Identify which cell holds the provided text, then report its (X, Y) central coordinate. 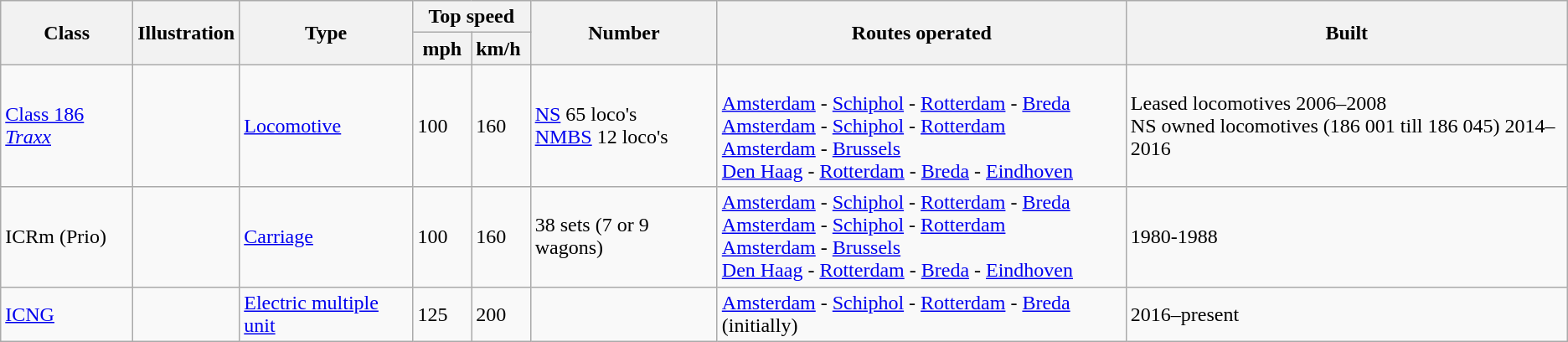
NS 65 loco'sNMBS 12 loco's (623, 126)
Electric multiple unit (327, 313)
Type (327, 33)
38 sets (7 or 9 wagons) (623, 236)
Leased locomotives 2006–2008NS owned locomotives (186 001 till 186 045) 2014–2016 (1347, 126)
Locomotive (327, 126)
km/h (501, 49)
Carriage (327, 236)
Amsterdam - Schiphol - Rotterdam - Breda (initially) (921, 313)
Number (623, 33)
Class (67, 33)
Class 186 Traxx (67, 126)
Illustration (186, 33)
Built (1347, 33)
mph (442, 49)
Routes operated (921, 33)
1980-1988 (1347, 236)
200 (501, 313)
125 (442, 313)
ICRm (Prio) (67, 236)
2016–present (1347, 313)
ICNG (67, 313)
Top speed (472, 17)
